Extract the (X, Y) coordinate from the center of the cell holding the provided text.  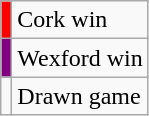
Wexford win (80, 58)
Cork win (80, 20)
Drawn game (80, 96)
